Extract the (X, Y) coordinate from the center of the cell holding the provided text.  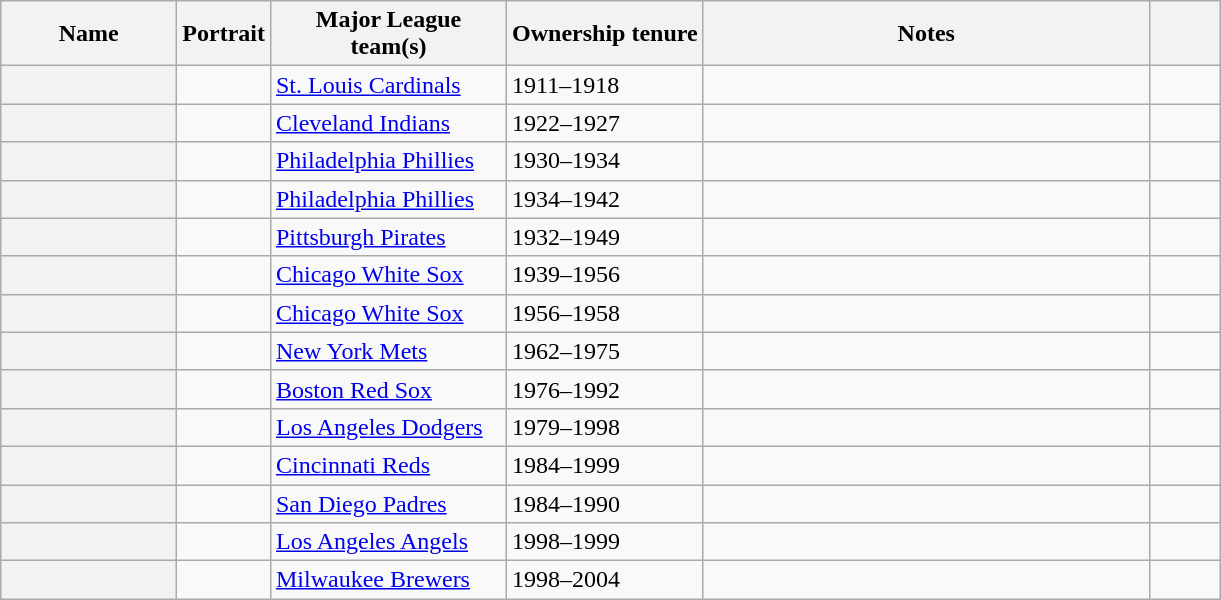
San Diego Padres (388, 503)
1911–1918 (606, 85)
Name (89, 34)
Cleveland Indians (388, 123)
Los Angeles Dodgers (388, 427)
Boston Red Sox (388, 389)
1984–1990 (606, 503)
1922–1927 (606, 123)
Ownership tenure (606, 34)
Major League team(s) (388, 34)
1979–1998 (606, 427)
1962–1975 (606, 351)
Milwaukee Brewers (388, 580)
St. Louis Cardinals (388, 85)
Cincinnati Reds (388, 465)
1930–1934 (606, 161)
1984–1999 (606, 465)
1939–1956 (606, 275)
Notes (926, 34)
1976–1992 (606, 389)
1934–1942 (606, 199)
New York Mets (388, 351)
1998–2004 (606, 580)
1956–1958 (606, 313)
Pittsburgh Pirates (388, 237)
Portrait (224, 34)
1932–1949 (606, 237)
Los Angeles Angels (388, 542)
1998–1999 (606, 542)
